Detect which cell encompasses the target text, then output its (X, Y) center coordinate. 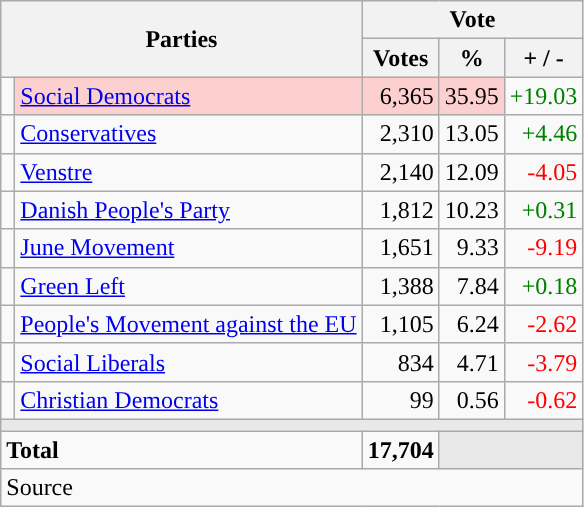
4.71 (472, 362)
+0.31 (544, 210)
Venstre (188, 172)
June Movement (188, 248)
Source (292, 488)
Conservatives (188, 134)
Social Democrats (188, 96)
+ / - (544, 58)
1,105 (400, 324)
12.09 (472, 172)
-4.05 (544, 172)
1,388 (400, 286)
17,704 (400, 449)
1,812 (400, 210)
35.95 (472, 96)
-0.62 (544, 400)
10.23 (472, 210)
13.05 (472, 134)
Votes (400, 58)
9.33 (472, 248)
0.56 (472, 400)
-3.79 (544, 362)
+19.03 (544, 96)
Vote (472, 20)
Total (182, 449)
Danish People's Party (188, 210)
2,310 (400, 134)
1,651 (400, 248)
7.84 (472, 286)
6,365 (400, 96)
% (472, 58)
2,140 (400, 172)
Christian Democrats (188, 400)
+4.46 (544, 134)
People's Movement against the EU (188, 324)
Social Liberals (188, 362)
834 (400, 362)
-2.62 (544, 324)
6.24 (472, 324)
+0.18 (544, 286)
Parties (182, 39)
-9.19 (544, 248)
99 (400, 400)
Green Left (188, 286)
